Output the (x, y) coordinate of the center of the cell containing the given text.  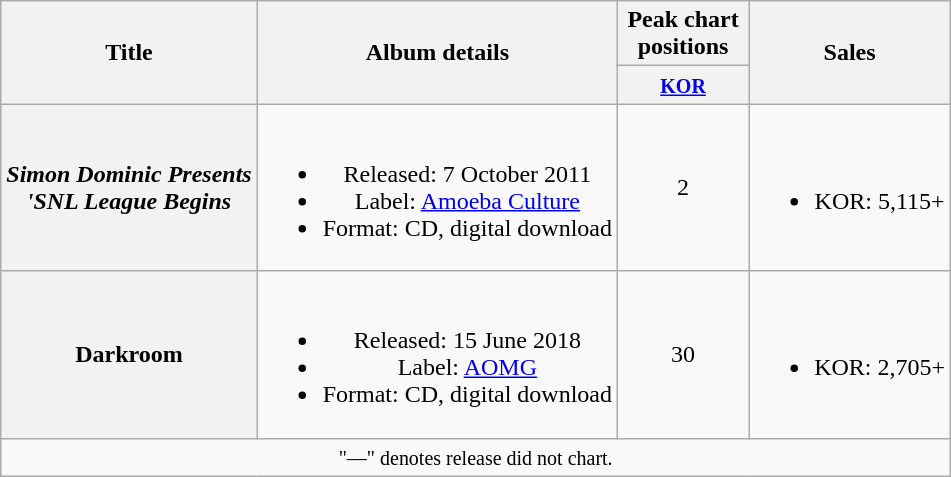
Released: 7 October 2011Label: Amoeba CultureFormat: CD, digital download (437, 188)
Released: 15 June 2018Label: AOMGFormat: CD, digital download (437, 354)
30 (684, 354)
Simon Dominic Presents'SNL League Begins (129, 188)
KOR (684, 85)
Title (129, 52)
Sales (850, 52)
2 (684, 188)
Peak chart positions (684, 34)
KOR: 2,705+ (850, 354)
Darkroom (129, 354)
KOR: 5,115+ (850, 188)
"—" denotes release did not chart. (476, 457)
Album details (437, 52)
